Return [X, Y] of the center of cell containing provided text 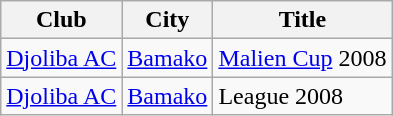
Club [62, 20]
City [168, 20]
Title [302, 20]
Malien Cup 2008 [302, 58]
League 2008 [302, 96]
